For the text-containing cell, return its midpoint in (X, Y) coordinate format. 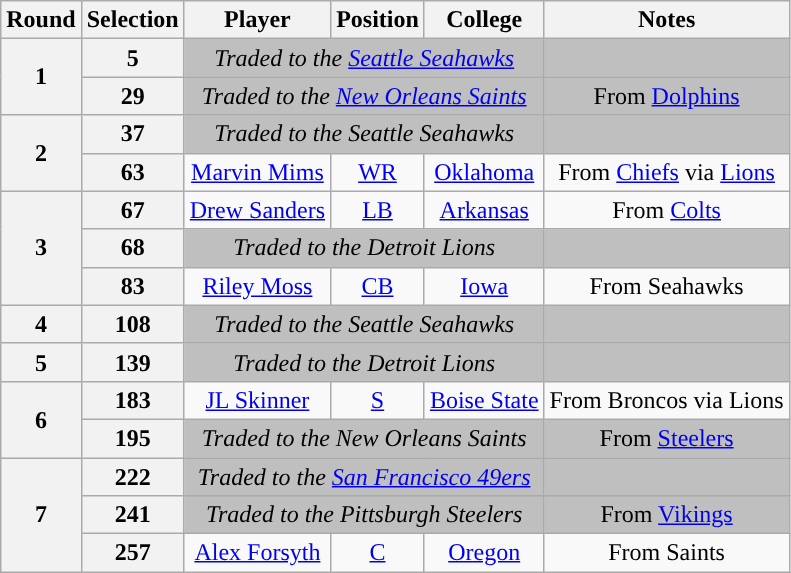
Arkansas (484, 210)
83 (132, 286)
Selection (132, 20)
29 (132, 96)
From Colts (666, 210)
1 (41, 77)
From Broncos via Lions (666, 400)
Oregon (484, 553)
Position (378, 20)
CB (378, 286)
63 (132, 172)
Marvin Mims (257, 172)
4 (41, 324)
67 (132, 210)
Riley Moss (257, 286)
From Seahawks (666, 286)
195 (132, 438)
257 (132, 553)
Boise State (484, 400)
From Chiefs via Lions (666, 172)
LB (378, 210)
2 (41, 153)
Player (257, 20)
JL Skinner (257, 400)
From Vikings (666, 515)
Iowa (484, 286)
Oklahoma (484, 172)
WR (378, 172)
From Dolphins (666, 96)
Drew Sanders (257, 210)
68 (132, 248)
C (378, 553)
3 (41, 248)
Alex Forsyth (257, 553)
Round (41, 20)
6 (41, 419)
Traded to the Pittsburgh Steelers (364, 515)
183 (132, 400)
Notes (666, 20)
222 (132, 477)
Traded to the San Francisco 49ers (364, 477)
7 (41, 515)
S (378, 400)
From Steelers (666, 438)
37 (132, 134)
139 (132, 362)
From Saints (666, 553)
241 (132, 515)
College (484, 20)
108 (132, 324)
